Extract the (x, y) coordinate from the center of the cell holding the provided text.  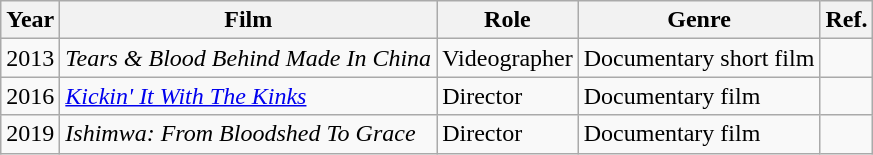
2013 (30, 58)
Tears & Blood Behind Made In China (248, 58)
Ref. (846, 20)
Ishimwa: From Bloodshed To Grace (248, 134)
2016 (30, 96)
Year (30, 20)
2019 (30, 134)
Documentary short film (699, 58)
Genre (699, 20)
Kickin' It With The Kinks (248, 96)
Film (248, 20)
Role (508, 20)
Videographer (508, 58)
